Provide the [X, Y] coordinate of the cell's center where the given text is located.  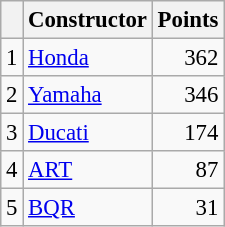
346 [188, 95]
1 [12, 58]
BQR [88, 208]
ART [88, 170]
4 [12, 170]
3 [12, 133]
31 [188, 208]
174 [188, 133]
Honda [88, 58]
Constructor [88, 20]
Points [188, 20]
362 [188, 58]
Ducati [88, 133]
2 [12, 95]
5 [12, 208]
Yamaha [88, 95]
87 [188, 170]
